Pinpoint the cell where the given text exists, returning its [x, y] midpoint coordinate. 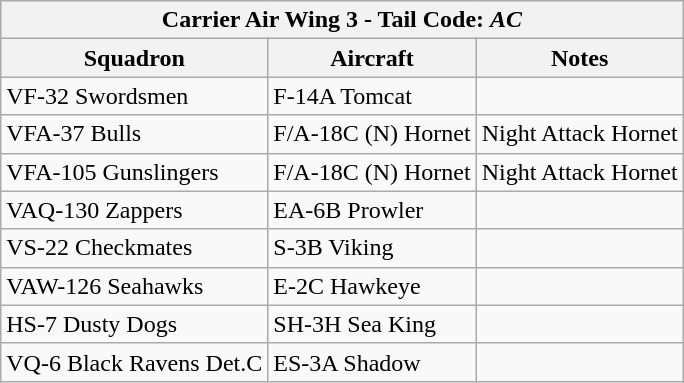
E-2C Hawkeye [372, 286]
Carrier Air Wing 3 - Tail Code: AC [342, 20]
Notes [580, 58]
Squadron [134, 58]
SH-3H Sea King [372, 324]
VAW-126 Seahawks [134, 286]
EA-6B Prowler [372, 210]
F-14A Tomcat [372, 96]
VQ-6 Black Ravens Det.C [134, 362]
VS-22 Checkmates [134, 248]
VFA-105 Gunslingers [134, 172]
Aircraft [372, 58]
S-3B Viking [372, 248]
ES-3A Shadow [372, 362]
VFA-37 Bulls [134, 134]
VAQ-130 Zappers [134, 210]
VF-32 Swordsmen [134, 96]
HS-7 Dusty Dogs [134, 324]
